Search for the cell housing the specified text and yield its (x, y) center coordinate. 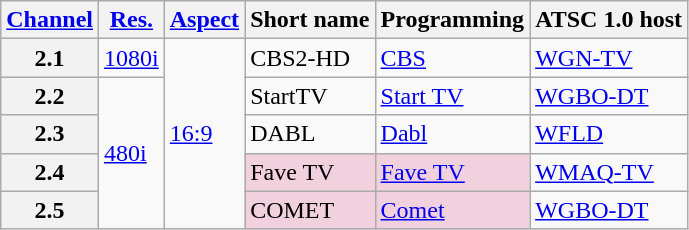
Comet (452, 210)
2.3 (50, 134)
ATSC 1.0 host (609, 20)
Start TV (452, 96)
WFLD (609, 134)
CBS2-HD (310, 58)
WGN-TV (609, 58)
WMAQ-TV (609, 172)
Programming (452, 20)
Aspect (204, 20)
1080i (132, 58)
2.4 (50, 172)
16:9 (204, 134)
Dabl (452, 134)
DABL (310, 134)
StartTV (310, 96)
2.2 (50, 96)
COMET (310, 210)
Res. (132, 20)
2.5 (50, 210)
CBS (452, 58)
Channel (50, 20)
2.1 (50, 58)
480i (132, 153)
Short name (310, 20)
